Return [x, y] of the center of cell containing provided text 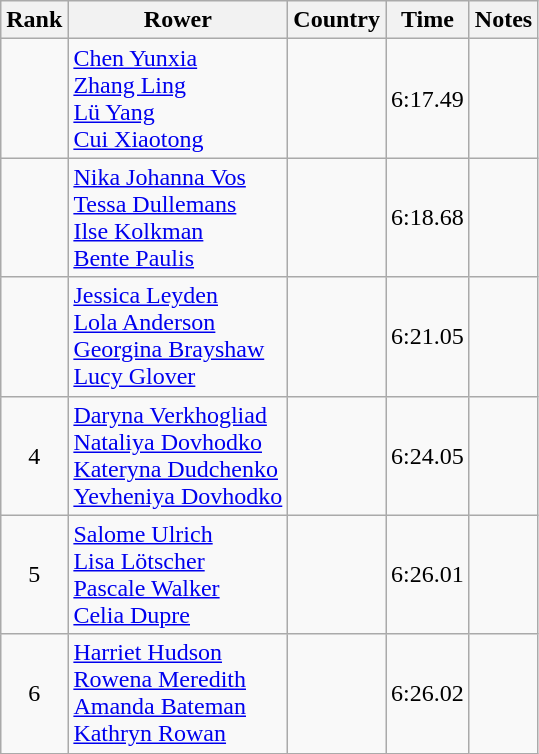
6:26.02 [428, 694]
Rank [34, 20]
Daryna VerkhogliadNataliya DovhodkoKateryna DudchenkoYevheniya Dovhodko [178, 456]
6:24.05 [428, 456]
Nika Johanna VosTessa DullemansIlse KolkmanBente Paulis [178, 218]
6:26.01 [428, 574]
4 [34, 456]
Country [337, 20]
Time [428, 20]
Harriet HudsonRowena MeredithAmanda BatemanKathryn Rowan [178, 694]
Chen YunxiaZhang LingLü YangCui Xiaotong [178, 98]
Salome UlrichLisa LötscherPascale WalkerCelia Dupre [178, 574]
5 [34, 574]
6 [34, 694]
Jessica LeydenLola AndersonGeorgina BrayshawLucy Glover [178, 336]
6:18.68 [428, 218]
6:21.05 [428, 336]
Rower [178, 20]
6:17.49 [428, 98]
Notes [503, 20]
